Determine the [X, Y] coordinate at the center of the cell enclosing the given text.  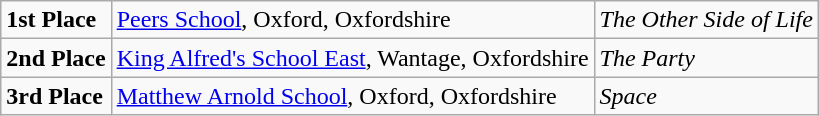
Matthew Arnold School, Oxford, Oxfordshire [352, 96]
Peers School, Oxford, Oxfordshire [352, 20]
Space [706, 96]
3rd Place [56, 96]
1st Place [56, 20]
2nd Place [56, 58]
The Other Side of Life [706, 20]
King Alfred's School East, Wantage, Oxfordshire [352, 58]
The Party [706, 58]
